Pinpoint the cell where the given text exists, returning its [X, Y] midpoint coordinate. 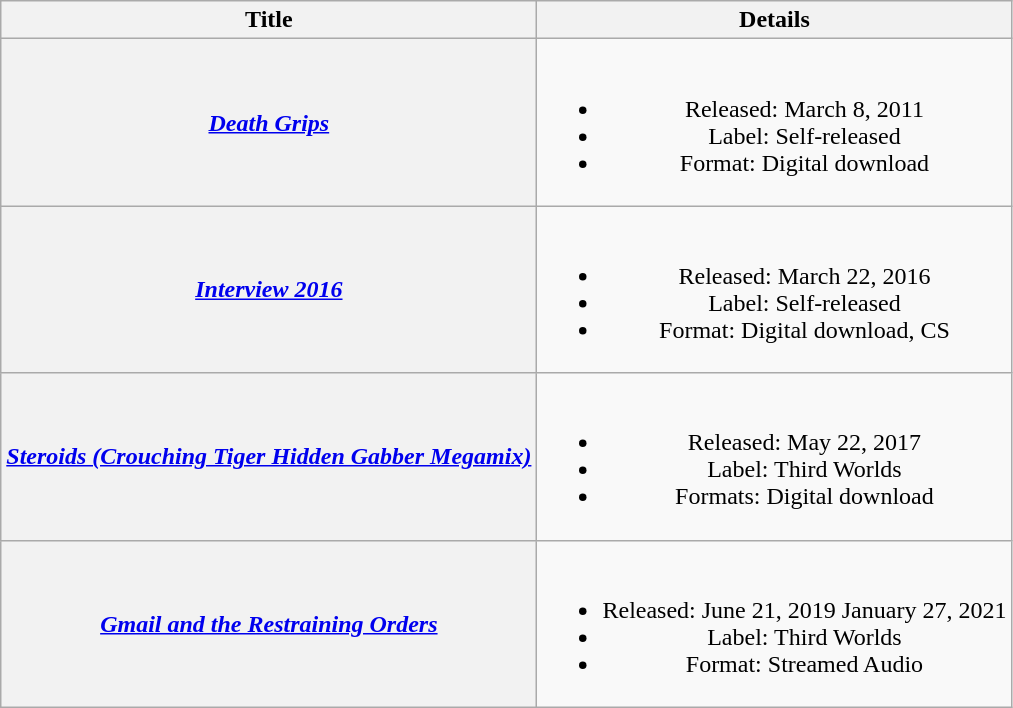
Interview 2016 [269, 290]
Steroids (Crouching Tiger Hidden Gabber Megamix) [269, 456]
Released: June 21, 2019 January 27, 2021 Label: Third WorldsFormat: Streamed Audio [774, 624]
Death Grips [269, 122]
Released: May 22, 2017 Label: Third WorldsFormats: Digital download [774, 456]
Title [269, 20]
Released: March 22, 2016 Label: Self-releasedFormat: Digital download, CS [774, 290]
Released: March 8, 2011 Label: Self-releasedFormat: Digital download [774, 122]
Details [774, 20]
Gmail and the Restraining Orders [269, 624]
